Scan for the cell matching the given text and deliver its (x, y) coordinate at center. 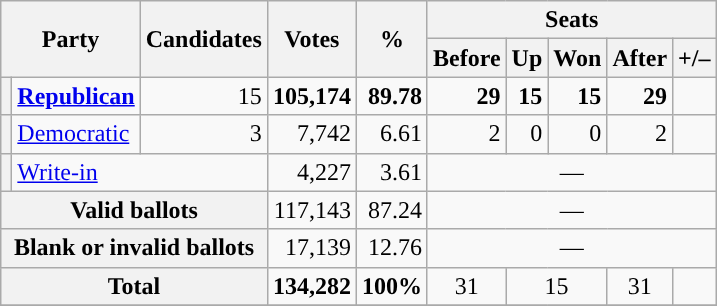
6.61 (392, 134)
Valid ballots (134, 210)
12.76 (392, 248)
17,139 (312, 248)
Won (578, 58)
4,227 (312, 172)
3.61 (392, 172)
Write-in (140, 172)
+/– (694, 58)
Democratic (76, 134)
3 (204, 134)
% (392, 39)
87.24 (392, 210)
Votes (312, 39)
105,174 (312, 96)
Blank or invalid ballots (134, 248)
Republican (76, 96)
Candidates (204, 39)
7,742 (312, 134)
Before (466, 58)
134,282 (312, 286)
89.78 (392, 96)
Up (527, 58)
Party (71, 39)
Total (134, 286)
117,143 (312, 210)
Seats (572, 20)
After (640, 58)
100% (392, 286)
